Scan for the cell matching the given text and deliver its (x, y) coordinate at center. 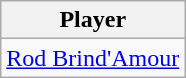
Player (93, 20)
Rod Brind'Amour (93, 58)
